Search for the cell housing the specified text and yield its [x, y] center coordinate. 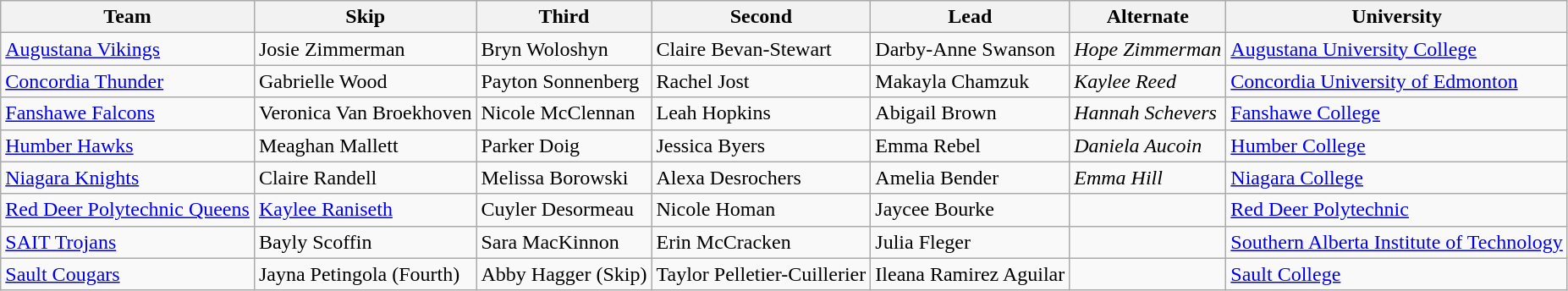
Abigail Brown [970, 113]
Red Deer Polytechnic Queens [128, 210]
Bryn Woloshyn [564, 49]
Amelia Bender [970, 178]
SAIT Trojans [128, 242]
Fanshawe Falcons [128, 113]
Erin McCracken [762, 242]
Payton Sonnenberg [564, 81]
Augustana Vikings [128, 49]
Taylor Pelletier-Cuillerier [762, 274]
Claire Bevan-Stewart [762, 49]
Sault College [1397, 274]
Veronica Van Broekhoven [366, 113]
Nicole Homan [762, 210]
Red Deer Polytechnic [1397, 210]
Kaylee Reed [1147, 81]
Hope Zimmerman [1147, 49]
Niagara College [1397, 178]
Ileana Ramirez Aguilar [970, 274]
Humber College [1397, 145]
Julia Fleger [970, 242]
Skip [366, 17]
Second [762, 17]
Emma Rebel [970, 145]
Sault Cougars [128, 274]
Hannah Schevers [1147, 113]
Gabrielle Wood [366, 81]
Team [128, 17]
Niagara Knights [128, 178]
Josie Zimmerman [366, 49]
Alternate [1147, 17]
Makayla Chamzuk [970, 81]
Darby-Anne Swanson [970, 49]
Jayna Petingola (Fourth) [366, 274]
Bayly Scoffin [366, 242]
Melissa Borowski [564, 178]
Meaghan Mallett [366, 145]
Sara MacKinnon [564, 242]
Kaylee Raniseth [366, 210]
Jessica Byers [762, 145]
Southern Alberta Institute of Technology [1397, 242]
Lead [970, 17]
Humber Hawks [128, 145]
Abby Hagger (Skip) [564, 274]
Concordia Thunder [128, 81]
Jaycee Bourke [970, 210]
Alexa Desrochers [762, 178]
Parker Doig [564, 145]
Concordia University of Edmonton [1397, 81]
Emma Hill [1147, 178]
Daniela Aucoin [1147, 145]
Leah Hopkins [762, 113]
Rachel Jost [762, 81]
Claire Randell [366, 178]
Nicole McClennan [564, 113]
Augustana University College [1397, 49]
Fanshawe College [1397, 113]
Third [564, 17]
University [1397, 17]
Cuyler Desormeau [564, 210]
